Identify which cell holds the provided text, then report its (X, Y) central coordinate. 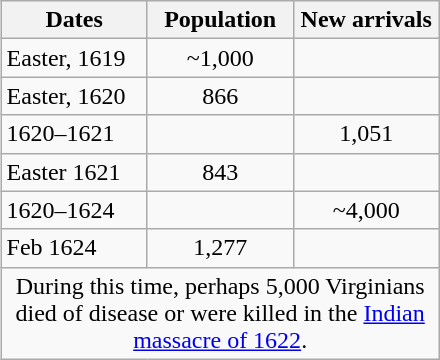
843 (220, 172)
866 (220, 96)
New arrivals (366, 20)
~4,000 (366, 210)
1,051 (366, 134)
1620–1624 (74, 210)
1,277 (220, 248)
Population (220, 20)
1620–1621 (74, 134)
Easter, 1620 (74, 96)
Feb 1624 (74, 248)
Easter 1621 (74, 172)
During this time, perhaps 5,000 Virginians died of disease or were killed in the Indian massacre of 1622. (220, 313)
Easter, 1619 (74, 58)
Dates (74, 20)
~1,000 (220, 58)
